Return the [X, Y] coordinate for the center point of the cell that contains the specified text.  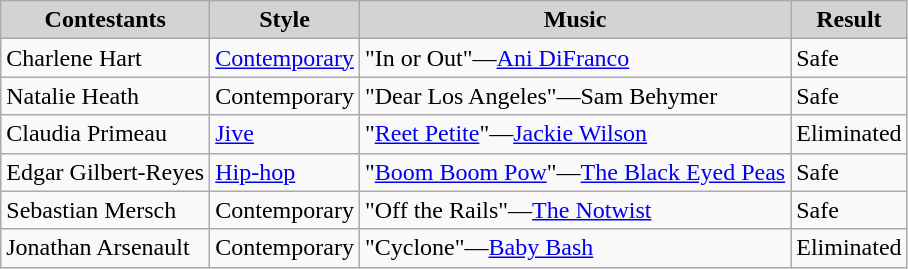
"Reet Petite"—Jackie Wilson [574, 134]
"Boom Boom Pow"—The Black Eyed Peas [574, 172]
Natalie Heath [106, 96]
"Cyclone"—Baby Bash [574, 248]
Style [285, 20]
Jive [285, 134]
Sebastian Mersch [106, 210]
"Off the Rails"—The Notwist [574, 210]
Contestants [106, 20]
Claudia Primeau [106, 134]
"Dear Los Angeles"—Sam Behymer [574, 96]
Charlene Hart [106, 58]
Edgar Gilbert-Reyes [106, 172]
Hip-hop [285, 172]
Result [849, 20]
Jonathan Arsenault [106, 248]
Music [574, 20]
"In or Out"—Ani DiFranco [574, 58]
